Provide the (X, Y) coordinate of the cell's center where the given text is located.  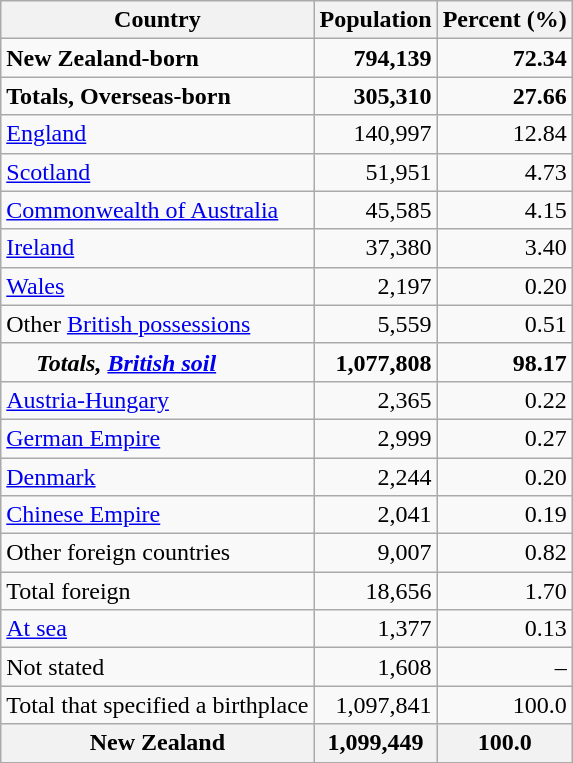
Commonwealth of Australia (158, 210)
New Zealand-born (158, 58)
0.19 (504, 515)
1.70 (504, 591)
4.73 (504, 172)
Other British possessions (158, 324)
4.15 (504, 210)
German Empire (158, 438)
2,041 (376, 515)
0.27 (504, 438)
Country (158, 20)
Chinese Empire (158, 515)
0.13 (504, 629)
98.17 (504, 362)
0.82 (504, 553)
Totals, Overseas-born (158, 96)
0.22 (504, 400)
Total foreign (158, 591)
5,559 (376, 324)
3.40 (504, 248)
New Zealand (158, 743)
37,380 (376, 248)
Total that specified a birthplace (158, 705)
– (504, 667)
2,999 (376, 438)
72.34 (504, 58)
Not stated (158, 667)
27.66 (504, 96)
England (158, 134)
Totals, British soil (158, 362)
1,077,808 (376, 362)
Scotland (158, 172)
305,310 (376, 96)
Other foreign countries (158, 553)
12.84 (504, 134)
1,097,841 (376, 705)
51,951 (376, 172)
0.51 (504, 324)
Population (376, 20)
At sea (158, 629)
2,244 (376, 477)
1,099,449 (376, 743)
45,585 (376, 210)
Ireland (158, 248)
2,197 (376, 286)
Percent (%) (504, 20)
794,139 (376, 58)
9,007 (376, 553)
Wales (158, 286)
Austria-Hungary (158, 400)
1,608 (376, 667)
18,656 (376, 591)
2,365 (376, 400)
Denmark (158, 477)
1,377 (376, 629)
140,997 (376, 134)
